Scan for the cell matching the given text and deliver its [X, Y] coordinate at center. 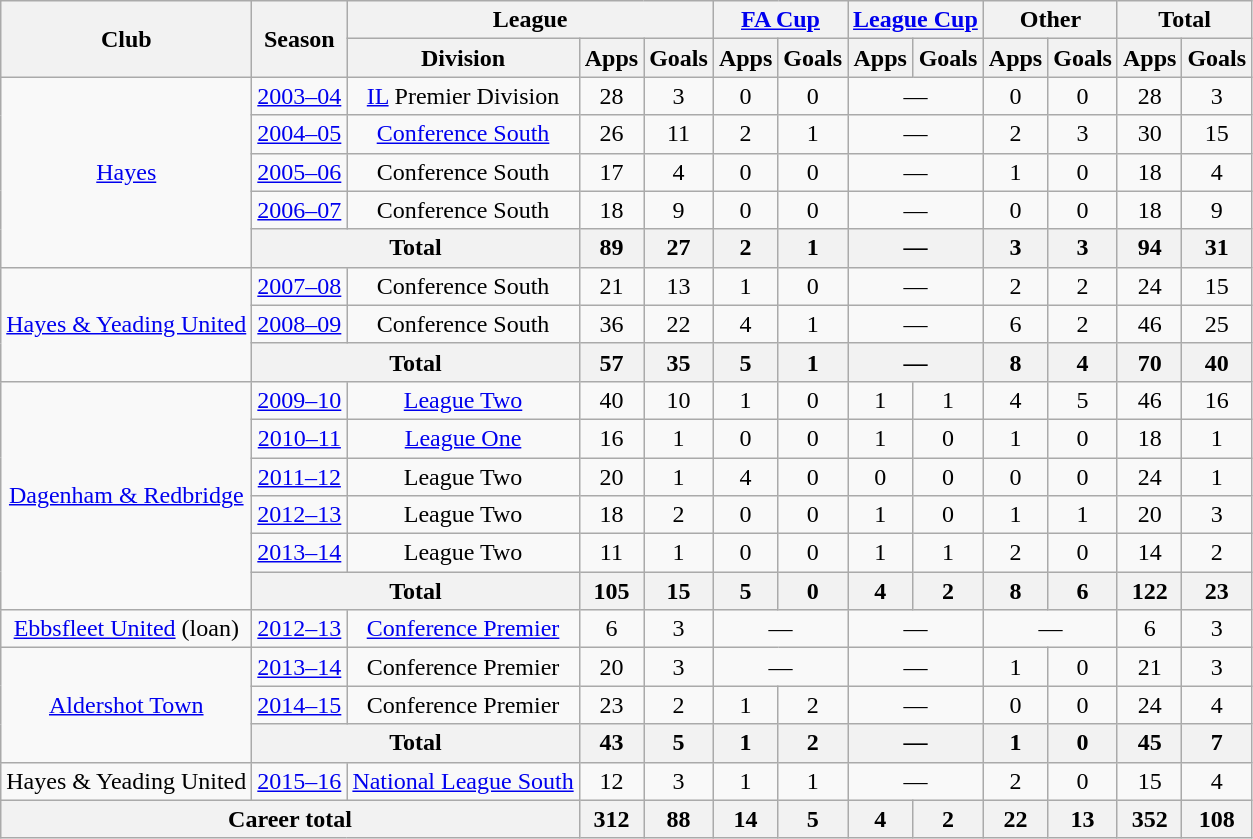
43 [611, 743]
League [530, 20]
27 [679, 248]
League One [463, 438]
2009–10 [300, 400]
57 [611, 362]
352 [1149, 819]
FA Cup [780, 20]
35 [679, 362]
31 [1217, 248]
2008–09 [300, 324]
Career total [290, 819]
Hayes [126, 172]
Aldershot Town [126, 705]
Season [300, 39]
League Cup [916, 20]
12 [611, 781]
105 [611, 591]
89 [611, 248]
17 [611, 172]
2015–16 [300, 781]
26 [611, 134]
Club [126, 39]
312 [611, 819]
2006–07 [300, 210]
Dagenham & Redbridge [126, 495]
45 [1149, 743]
30 [1149, 134]
94 [1149, 248]
Other [1050, 20]
2005–06 [300, 172]
122 [1149, 591]
Division [463, 58]
2011–12 [300, 477]
2003–04 [300, 96]
2014–15 [300, 705]
25 [1217, 324]
IL Premier Division [463, 96]
7 [1217, 743]
36 [611, 324]
2010–11 [300, 438]
70 [1149, 362]
2004–05 [300, 134]
10 [679, 400]
108 [1217, 819]
Ebbsfleet United (loan) [126, 629]
88 [679, 819]
2007–08 [300, 286]
National League South [463, 781]
